Extract the [x, y] coordinate from the center of the cell holding the provided text.  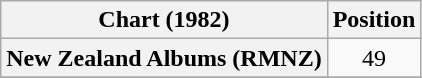
Chart (1982) [164, 20]
Position [374, 20]
49 [374, 58]
New Zealand Albums (RMNZ) [164, 58]
